Capture the cell that displays the provided text and extract its [x, y] central coordinate. 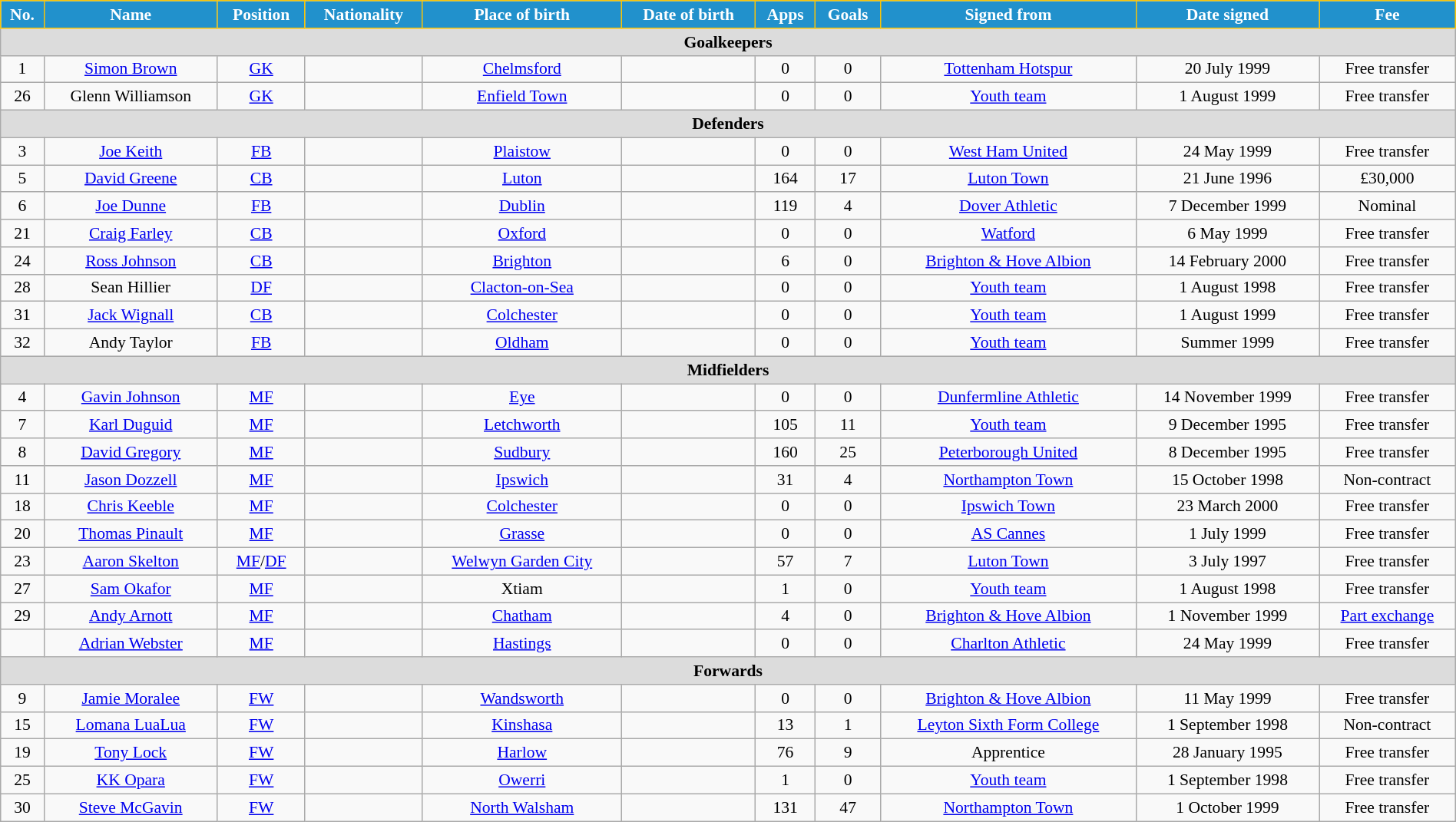
3 July 1997 [1227, 562]
160 [785, 452]
David Gregory [131, 452]
Thomas Pinault [131, 534]
Ipswich Town [1009, 507]
20 [22, 534]
24 [22, 261]
Ross Johnson [131, 261]
164 [785, 179]
Nominal [1388, 206]
Luton [522, 179]
Andy Taylor [131, 343]
Dunfermline Athletic [1009, 398]
18 [22, 507]
Craig Farley [131, 233]
Charlton Athletic [1009, 644]
14 February 2000 [1227, 261]
Jamie Moralee [131, 698]
Andy Arnott [131, 616]
57 [785, 562]
Midfielders [728, 370]
Part exchange [1388, 616]
Sam Okafor [131, 589]
Lomana LuaLua [131, 725]
David Greene [131, 179]
Sean Hillier [131, 288]
26 [22, 97]
1 November 1999 [1227, 616]
Jack Wignall [131, 315]
Owerri [522, 781]
27 [22, 589]
19 [22, 753]
Oldham [522, 343]
No. [22, 15]
Chris Keeble [131, 507]
Aaron Skelton [131, 562]
Clacton-on-Sea [522, 288]
Summer 1999 [1227, 343]
76 [785, 753]
6 May 1999 [1227, 233]
Welwyn Garden City [522, 562]
Tottenham Hotspur [1009, 69]
Eye [522, 398]
Steve McGavin [131, 807]
AS Cannes [1009, 534]
Tony Lock [131, 753]
47 [848, 807]
Dover Athletic [1009, 206]
Sudbury [522, 452]
Dublin [522, 206]
Wandsworth [522, 698]
23 [22, 562]
Plaistow [522, 151]
Place of birth [522, 15]
3 [22, 151]
West Ham United [1009, 151]
21 [22, 233]
5 [22, 179]
23 March 2000 [1227, 507]
Watford [1009, 233]
17 [848, 179]
28 [22, 288]
Adrian Webster [131, 644]
Grasse [522, 534]
Ipswich [522, 480]
Chelmsford [522, 69]
Position [261, 15]
Fee [1388, 15]
Gavin Johnson [131, 398]
14 November 1999 [1227, 398]
Date signed [1227, 15]
£30,000 [1388, 179]
Karl Duguid [131, 425]
Enfield Town [522, 97]
Peterborough United [1009, 452]
30 [22, 807]
Signed from [1009, 15]
21 June 1996 [1227, 179]
Goalkeepers [728, 42]
Apps [785, 15]
KK Opara [131, 781]
131 [785, 807]
Kinshasa [522, 725]
Letchworth [522, 425]
Glenn Williamson [131, 97]
7 December 1999 [1227, 206]
Simon Brown [131, 69]
MF/DF [261, 562]
119 [785, 206]
13 [785, 725]
8 [22, 452]
Joe Keith [131, 151]
32 [22, 343]
Name [131, 15]
Defenders [728, 124]
105 [785, 425]
Apprentice [1009, 753]
Date of birth [689, 15]
28 January 1995 [1227, 753]
Chatham [522, 616]
Jason Dozzell [131, 480]
Forwards [728, 671]
1 July 1999 [1227, 534]
Leyton Sixth Form College [1009, 725]
11 May 1999 [1227, 698]
North Walsham [522, 807]
20 July 1999 [1227, 69]
Hastings [522, 644]
Joe Dunne [131, 206]
1 October 1999 [1227, 807]
Oxford [522, 233]
8 December 1995 [1227, 452]
9 December 1995 [1227, 425]
29 [22, 616]
Brighton [522, 261]
Harlow [522, 753]
Nationality [364, 15]
Xtiam [522, 589]
Goals [848, 15]
15 October 1998 [1227, 480]
DF [261, 288]
15 [22, 725]
